Find where the given text appears and provide that cell's center as (x, y) coordinate. 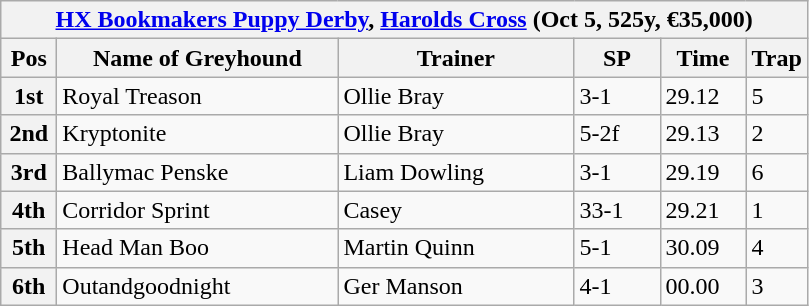
29.19 (703, 172)
Casey (456, 210)
4th (29, 210)
2 (776, 134)
33-1 (617, 210)
4-1 (617, 286)
1 (776, 210)
5-1 (617, 248)
5-2f (617, 134)
5th (29, 248)
3rd (29, 172)
3 (776, 286)
Royal Treason (198, 96)
Kryptonite (198, 134)
5 (776, 96)
SP (617, 58)
Ger Manson (456, 286)
2nd (29, 134)
Name of Greyhound (198, 58)
29.12 (703, 96)
Pos (29, 58)
Outandgoodnight (198, 286)
Martin Quinn (456, 248)
Head Man Boo (198, 248)
00.00 (703, 286)
Ballymac Penske (198, 172)
30.09 (703, 248)
Time (703, 58)
Liam Dowling (456, 172)
1st (29, 96)
HX Bookmakers Puppy Derby, Harolds Cross (Oct 5, 525y, €35,000) (404, 20)
29.21 (703, 210)
Trap (776, 58)
6th (29, 286)
4 (776, 248)
Corridor Sprint (198, 210)
6 (776, 172)
29.13 (703, 134)
Trainer (456, 58)
